From the cell containing the given text, extract its center point as (x, y) coordinate. 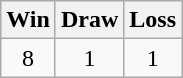
Loss (153, 20)
Win (28, 20)
8 (28, 58)
Draw (89, 20)
